Scan for the cell matching the given text and deliver its [x, y] coordinate at center. 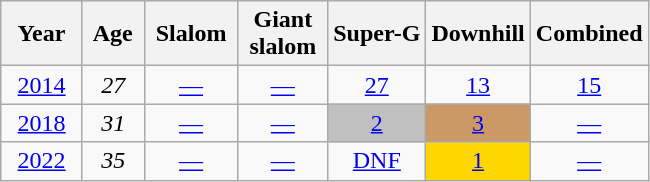
3 [478, 123]
1 [478, 161]
2014 [42, 85]
2022 [42, 161]
DNF [377, 161]
2018 [42, 123]
Giant slalom [283, 34]
15 [589, 85]
Slalom [191, 34]
13 [478, 85]
2 [377, 123]
Combined [589, 34]
31 [113, 123]
Age [113, 34]
35 [113, 161]
Year [42, 34]
Super-G [377, 34]
Downhill [478, 34]
